Provide the (X, Y) coordinate of the cell's center where the given text is located.  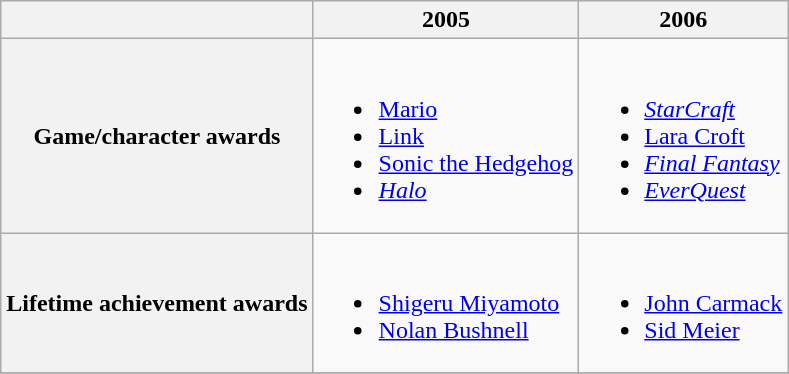
Shigeru MiyamotoNolan Bushnell (446, 303)
MarioLinkSonic the HedgehogHalo (446, 136)
2006 (684, 20)
Game/character awards (157, 136)
Lifetime achievement awards (157, 303)
2005 (446, 20)
StarCraftLara CroftFinal FantasyEverQuest (684, 136)
John CarmackSid Meier (684, 303)
